Extract the [x, y] coordinate from the center of the cell holding the provided text.  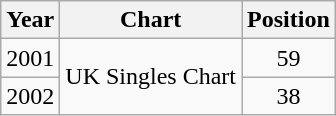
UK Singles Chart [151, 77]
2002 [30, 96]
38 [289, 96]
Year [30, 20]
59 [289, 58]
Position [289, 20]
2001 [30, 58]
Chart [151, 20]
